Return [x, y] of the center of cell containing provided text 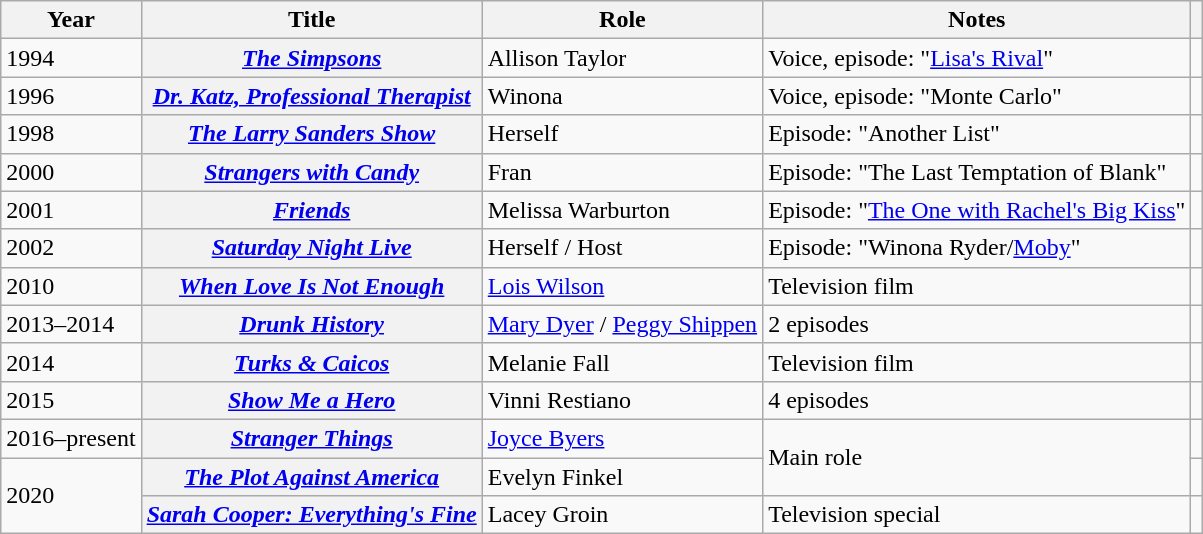
Evelyn Finkel [622, 477]
Year [71, 20]
Dr. Katz, Professional Therapist [312, 96]
The Larry Sanders Show [312, 134]
Episode: "The Last Temptation of Blank" [977, 172]
Lacey Groin [622, 515]
Lois Wilson [622, 286]
Television special [977, 515]
Stranger Things [312, 438]
1994 [71, 58]
2000 [71, 172]
Fran [622, 172]
2013–2014 [71, 324]
2014 [71, 362]
Joyce Byers [622, 438]
The Plot Against America [312, 477]
Episode: "Winona Ryder/Moby" [977, 248]
Main role [977, 457]
Saturday Night Live [312, 248]
2010 [71, 286]
2016–present [71, 438]
Vinni Restiano [622, 400]
2020 [71, 496]
Voice, episode: "Monte Carlo" [977, 96]
2001 [71, 210]
The Simpsons [312, 58]
Voice, episode: "Lisa's Rival" [977, 58]
Sarah Cooper: Everything's Fine [312, 515]
Melissa Warburton [622, 210]
Turks & Caicos [312, 362]
Herself / Host [622, 248]
4 episodes [977, 400]
1998 [71, 134]
Episode: "The One with Rachel's Big Kiss" [977, 210]
2015 [71, 400]
Episode: "Another List" [977, 134]
Notes [977, 20]
When Love Is Not Enough [312, 286]
Strangers with Candy [312, 172]
Winona [622, 96]
Show Me a Hero [312, 400]
1996 [71, 96]
Melanie Fall [622, 362]
2 episodes [977, 324]
Mary Dyer / Peggy Shippen [622, 324]
Drunk History [312, 324]
2002 [71, 248]
Role [622, 20]
Allison Taylor [622, 58]
Friends [312, 210]
Title [312, 20]
Herself [622, 134]
